For the text-containing cell, return its midpoint in [X, Y] coordinate format. 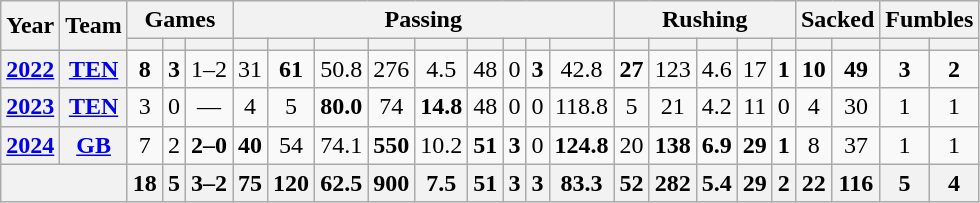
61 [292, 69]
22 [814, 183]
3–2 [208, 183]
Year [30, 26]
11 [754, 107]
7 [144, 145]
4.6 [716, 69]
124.8 [582, 145]
282 [672, 183]
30 [856, 107]
18 [144, 183]
75 [250, 183]
14.8 [442, 107]
27 [632, 69]
550 [392, 145]
80.0 [342, 107]
— [208, 107]
123 [672, 69]
2–0 [208, 145]
10 [814, 69]
2023 [30, 107]
118.8 [582, 107]
6.9 [716, 145]
1–2 [208, 69]
31 [250, 69]
116 [856, 183]
49 [856, 69]
50.8 [342, 69]
Sacked [837, 20]
62.5 [342, 183]
138 [672, 145]
37 [856, 145]
120 [292, 183]
4.2 [716, 107]
42.8 [582, 69]
74 [392, 107]
Rushing [704, 20]
20 [632, 145]
2024 [30, 145]
17 [754, 69]
900 [392, 183]
276 [392, 69]
74.1 [342, 145]
10.2 [442, 145]
Fumbles [930, 20]
GB [94, 145]
83.3 [582, 183]
Games [180, 20]
54 [292, 145]
21 [672, 107]
4.5 [442, 69]
52 [632, 183]
7.5 [442, 183]
40 [250, 145]
5.4 [716, 183]
2022 [30, 69]
Passing [424, 20]
Team [94, 26]
